Provide the (x, y) coordinate of the cell's center where the given text is located.  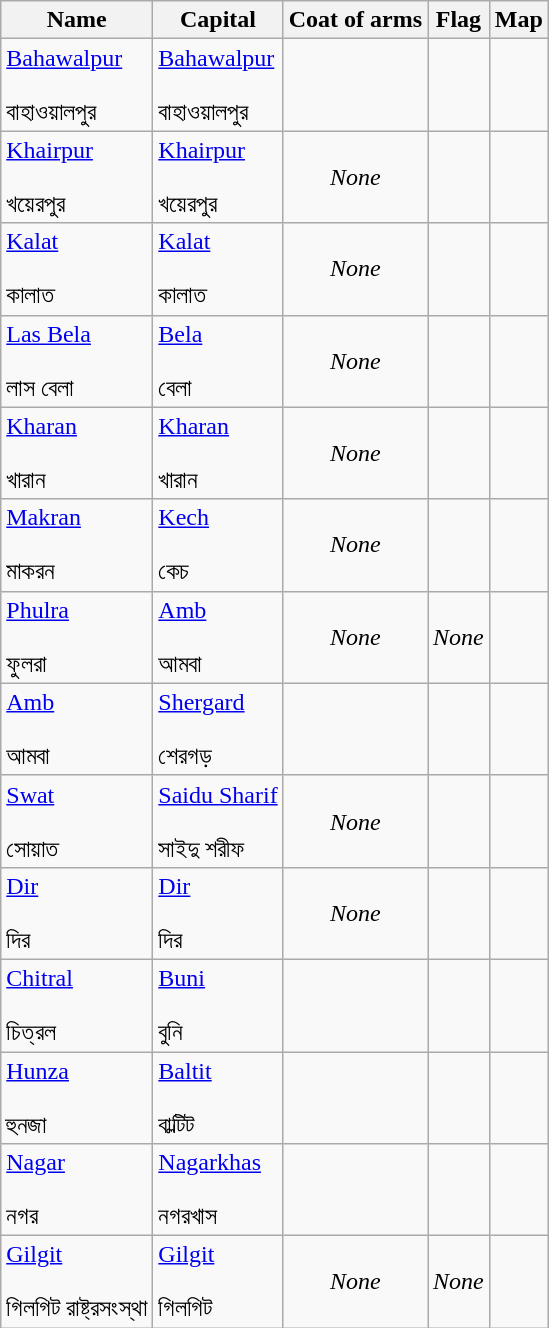
Las Belaলাস বেলা (77, 361)
Gilgitগিলগিট (218, 1282)
Hunzaহুনজা (77, 1098)
Belaবেলা (218, 361)
Saidu Sharifসাইদু শরীফ (218, 821)
Phulraফুলরা (77, 637)
Baltitবাল্টিট (218, 1098)
Chitralচিত্রল (77, 1005)
Nagarkhasনগরখাস (218, 1190)
Buniবুনি (218, 1005)
Map (518, 20)
Name (77, 20)
Shergardশেরগড় (218, 729)
Makranমাকরন (77, 545)
Gilgitগিলগিট রাষ্ট্রসংস্থা (77, 1282)
Nagarনগর (77, 1190)
Flag (459, 20)
Capital (218, 20)
Coat of arms (355, 20)
Swatসোয়াত (77, 821)
Kechকেচ (218, 545)
